Locate the cell with the specified text and output its (x, y) center coordinate. 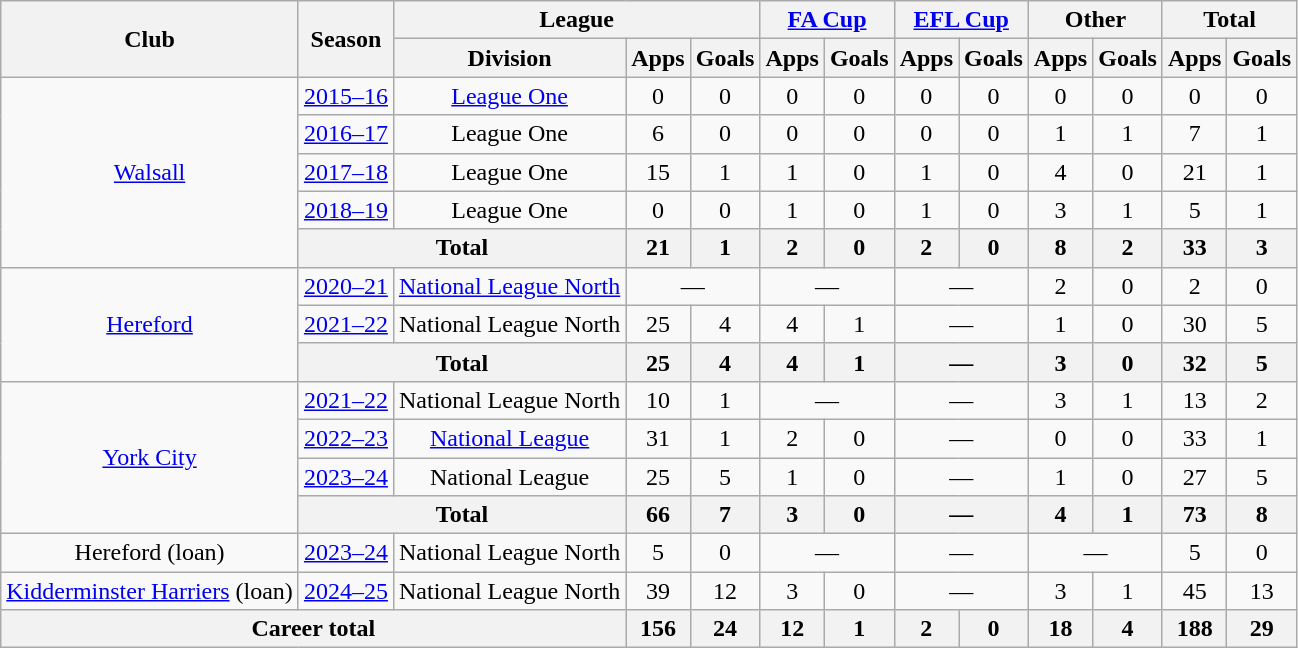
Hereford (loan) (150, 553)
2022–23 (346, 438)
FA Cup (827, 20)
66 (658, 515)
Other (1095, 20)
Hereford (150, 324)
29 (1262, 629)
EFL Cup (961, 20)
30 (1194, 324)
York City (150, 457)
Kidderminster Harriers (loan) (150, 591)
18 (1060, 629)
2015–16 (346, 96)
Season (346, 39)
Career total (314, 629)
League (576, 20)
Club (150, 39)
2016–17 (346, 134)
32 (1194, 362)
2020–21 (346, 286)
2024–25 (346, 591)
Walsall (150, 172)
2018–19 (346, 210)
15 (658, 172)
2017–18 (346, 172)
188 (1194, 629)
6 (658, 134)
31 (658, 438)
10 (658, 400)
27 (1194, 477)
24 (725, 629)
39 (658, 591)
Division (509, 58)
45 (1194, 591)
156 (658, 629)
73 (1194, 515)
